Search for the cell housing the specified text and yield its (x, y) center coordinate. 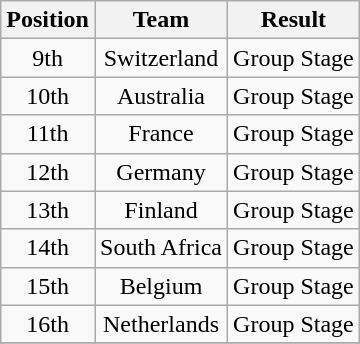
Team (160, 20)
13th (48, 210)
Switzerland (160, 58)
10th (48, 96)
Result (294, 20)
France (160, 134)
Position (48, 20)
Belgium (160, 286)
Germany (160, 172)
14th (48, 248)
Netherlands (160, 324)
11th (48, 134)
South Africa (160, 248)
16th (48, 324)
Australia (160, 96)
Finland (160, 210)
9th (48, 58)
12th (48, 172)
15th (48, 286)
